Determine the [x, y] coordinate at the center of the cell enclosing the given text.  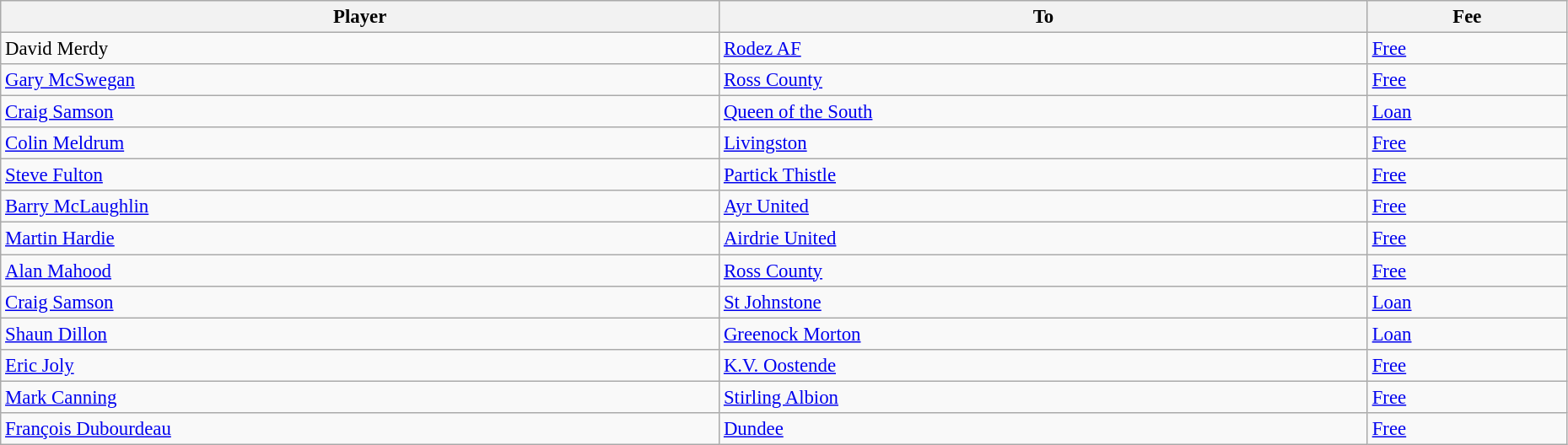
Alan Mahood [360, 271]
Player [360, 17]
Stirling Albion [1044, 397]
Barry McLaughlin [360, 206]
François Dubourdeau [360, 429]
Gary McSwegan [360, 80]
Ayr United [1044, 206]
Partick Thistle [1044, 175]
K.V. Oostende [1044, 365]
Rodez AF [1044, 49]
Mark Canning [360, 397]
Dundee [1044, 429]
Queen of the South [1044, 112]
Steve Fulton [360, 175]
Martin Hardie [360, 239]
St Johnstone [1044, 302]
Colin Meldrum [360, 143]
Airdrie United [1044, 239]
Shaun Dillon [360, 334]
To [1044, 17]
Fee [1467, 17]
Greenock Morton [1044, 334]
Eric Joly [360, 365]
David Merdy [360, 49]
Livingston [1044, 143]
